Extract the (x, y) coordinate from the center of the cell holding the provided text.  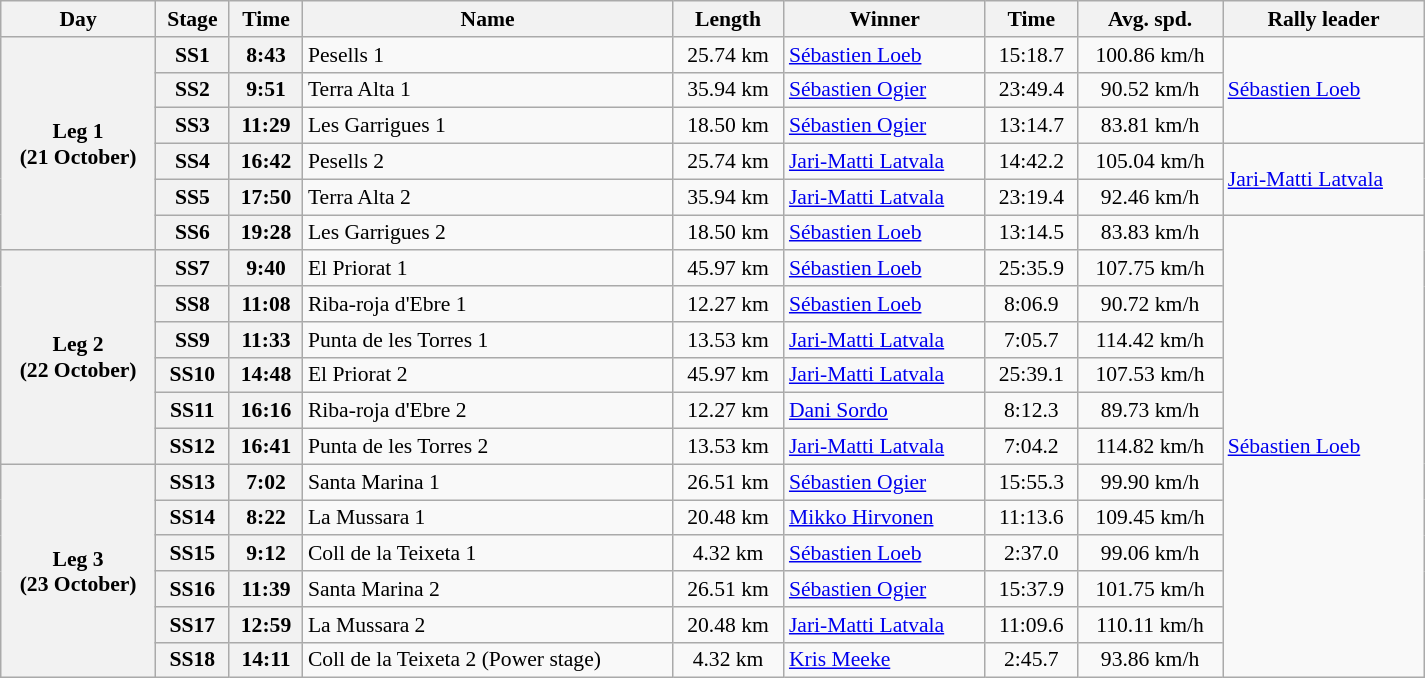
SS3 (192, 126)
SS8 (192, 304)
Terra Alta 1 (488, 90)
Leg 1(21 October) (78, 144)
SS6 (192, 233)
Riba-roja d'Ebre 1 (488, 304)
SS18 (192, 660)
Coll de la Teixeta 2 (Power stage) (488, 660)
Winner (884, 19)
14:11 (266, 660)
7:05.7 (1031, 340)
11:09.6 (1031, 625)
23:19.4 (1031, 197)
Avg. spd. (1150, 19)
SS10 (192, 375)
114.82 km/h (1150, 447)
99.06 km/h (1150, 554)
Riba-roja d'Ebre 2 (488, 411)
SS5 (192, 197)
101.75 km/h (1150, 589)
90.52 km/h (1150, 90)
Pesells 2 (488, 162)
Leg 2(22 October) (78, 358)
La Mussara 1 (488, 518)
11:29 (266, 126)
12:59 (266, 625)
Les Garrigues 2 (488, 233)
14:42.2 (1031, 162)
Punta de les Torres 1 (488, 340)
Stage (192, 19)
15:18.7 (1031, 55)
99.90 km/h (1150, 482)
8:43 (266, 55)
Santa Marina 1 (488, 482)
15:37.9 (1031, 589)
100.86 km/h (1150, 55)
107.75 km/h (1150, 269)
SS11 (192, 411)
El Priorat 2 (488, 375)
8:06.9 (1031, 304)
Punta de les Torres 2 (488, 447)
Coll de la Teixeta 1 (488, 554)
14:48 (266, 375)
110.11 km/h (1150, 625)
13:14.5 (1031, 233)
107.53 km/h (1150, 375)
16:16 (266, 411)
93.86 km/h (1150, 660)
Les Garrigues 1 (488, 126)
SS12 (192, 447)
Terra Alta 2 (488, 197)
23:49.4 (1031, 90)
11:39 (266, 589)
Mikko Hirvonen (884, 518)
SS2 (192, 90)
Name (488, 19)
8:22 (266, 518)
SS7 (192, 269)
Leg 3(23 October) (78, 571)
114.42 km/h (1150, 340)
SS4 (192, 162)
Rally leader (1324, 19)
16:41 (266, 447)
25:39.1 (1031, 375)
109.45 km/h (1150, 518)
11:08 (266, 304)
92.46 km/h (1150, 197)
SS13 (192, 482)
11:33 (266, 340)
7:02 (266, 482)
SS17 (192, 625)
13:14.7 (1031, 126)
SS14 (192, 518)
9:12 (266, 554)
Dani Sordo (884, 411)
19:28 (266, 233)
Kris Meeke (884, 660)
2:37.0 (1031, 554)
89.73 km/h (1150, 411)
16:42 (266, 162)
105.04 km/h (1150, 162)
7:04.2 (1031, 447)
Pesells 1 (488, 55)
8:12.3 (1031, 411)
La Mussara 2 (488, 625)
Santa Marina 2 (488, 589)
90.72 km/h (1150, 304)
Day (78, 19)
17:50 (266, 197)
83.81 km/h (1150, 126)
9:51 (266, 90)
2:45.7 (1031, 660)
SS1 (192, 55)
El Priorat 1 (488, 269)
SS16 (192, 589)
Length (728, 19)
25:35.9 (1031, 269)
15:55.3 (1031, 482)
83.83 km/h (1150, 233)
9:40 (266, 269)
SS15 (192, 554)
SS9 (192, 340)
11:13.6 (1031, 518)
